From the cell containing the given text, extract its center point as [x, y] coordinate. 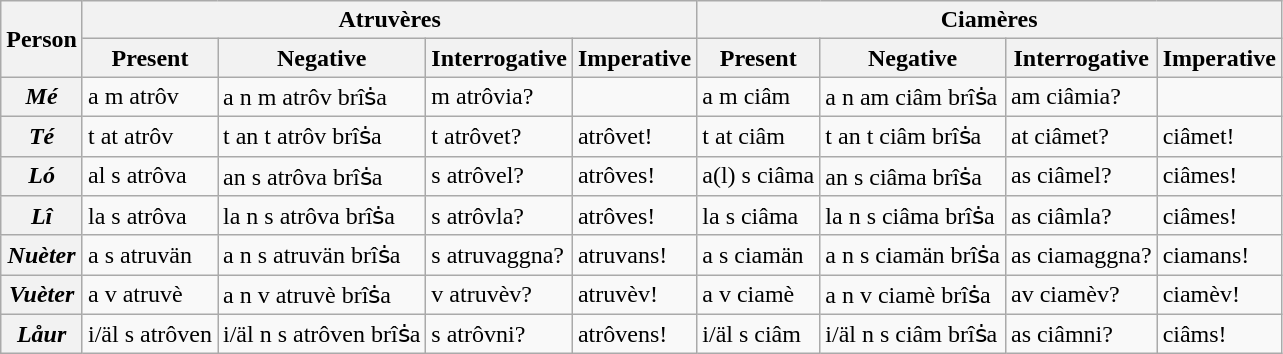
an s ciâma brîṡa [913, 176]
as ciamaggna? [1081, 255]
la s atrôva [150, 216]
t atrôvet? [500, 136]
Låur [42, 334]
m atrôvia? [500, 97]
as ciâmla? [1081, 216]
la n s ciâma brîṡa [913, 216]
v atruvèv? [500, 295]
at ciâmet? [1081, 136]
la s ciâma [758, 216]
atruvèv! [634, 295]
a s atruvän [150, 255]
a v atruvè [150, 295]
ciâmet! [1219, 136]
am ciâmia? [1081, 97]
t an t ciâm brîṡa [913, 136]
i/äl s ciâm [758, 334]
Ciamères [990, 20]
a n m atrôv brîṡa [322, 97]
s atrôvla? [500, 216]
ciamèv! [1219, 295]
t at ciâm [758, 136]
an s atrôva brîṡa [322, 176]
a n v ciamè brîṡa [913, 295]
t at atrôv [150, 136]
Atruvères [389, 20]
a(l) s ciâma [758, 176]
as ciâmel? [1081, 176]
a m ciâm [758, 97]
al s atrôva [150, 176]
Vuèter [42, 295]
a s ciamän [758, 255]
atrôvet! [634, 136]
la n s atrôva brîṡa [322, 216]
t an t atrôv brîṡa [322, 136]
a n v atruvè brîṡa [322, 295]
s atrôvel? [500, 176]
i/äl s atrôven [150, 334]
i/äl n s ciâm brîṡa [913, 334]
Lî [42, 216]
a n am ciâm brîṡa [913, 97]
a n s ciamän brîṡa [913, 255]
ciamans! [1219, 255]
Té [42, 136]
i/äl n s atrôven brîṡa [322, 334]
a v ciamè [758, 295]
atruvans! [634, 255]
av ciamèv? [1081, 295]
Person [42, 39]
Nuèter [42, 255]
s atrôvni? [500, 334]
a n s atruvän brîṡa [322, 255]
as ciâmni? [1081, 334]
Ló [42, 176]
a m atrôv [150, 97]
Mé [42, 97]
atrôvens! [634, 334]
s atruvaggna? [500, 255]
ciâms! [1219, 334]
